Return [X, Y] of the center of cell containing provided text 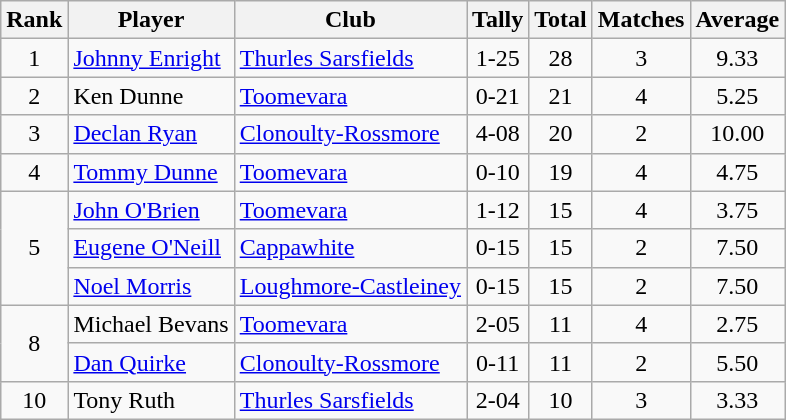
1-25 [498, 58]
2-04 [498, 400]
20 [561, 134]
4.75 [738, 172]
Declan Ryan [151, 134]
Matches [641, 20]
0-21 [498, 96]
3.33 [738, 400]
19 [561, 172]
0-10 [498, 172]
Michael Bevans [151, 324]
Ken Dunne [151, 96]
4-08 [498, 134]
Rank [34, 20]
Loughmore-Castleiney [350, 286]
3.75 [738, 210]
Tally [498, 20]
Tony Ruth [151, 400]
Noel Morris [151, 286]
5.25 [738, 96]
Johnny Enright [151, 58]
2.75 [738, 324]
Cappawhite [350, 248]
1-12 [498, 210]
2-05 [498, 324]
Dan Quirke [151, 362]
9.33 [738, 58]
8 [34, 343]
5 [34, 248]
28 [561, 58]
21 [561, 96]
Eugene O'Neill [151, 248]
0-11 [498, 362]
Tommy Dunne [151, 172]
Player [151, 20]
10.00 [738, 134]
Average [738, 20]
1 [34, 58]
John O'Brien [151, 210]
Total [561, 20]
Club [350, 20]
5.50 [738, 362]
